Scan for the cell matching the given text and deliver its (X, Y) coordinate at center. 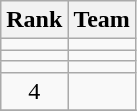
Rank (34, 20)
4 (34, 91)
Team (102, 20)
